Pinpoint the cell where the given text exists, returning its (x, y) midpoint coordinate. 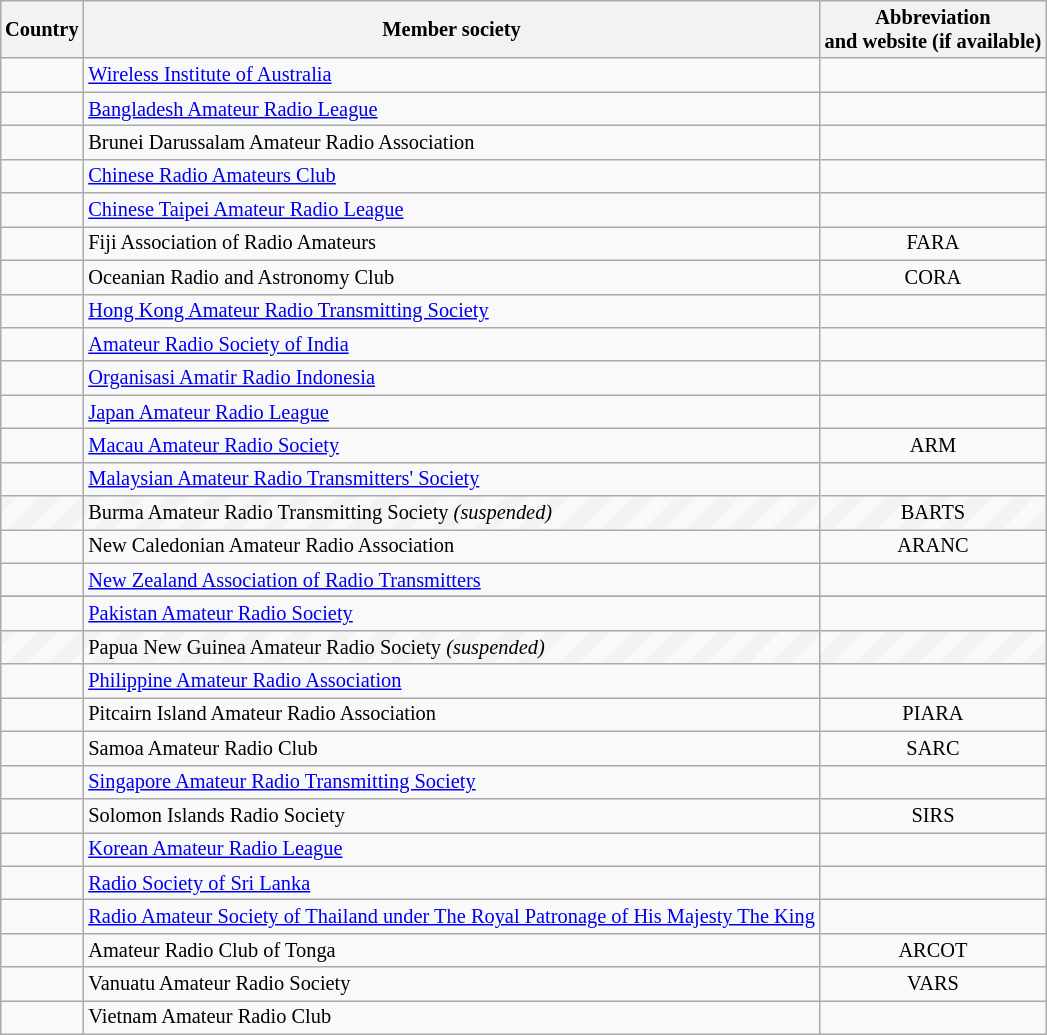
Pakistan Amateur Radio Society (451, 613)
SIRS (934, 815)
Solomon Islands Radio Society (451, 815)
CORA (934, 277)
Amateur Radio Club of Tonga (451, 950)
Organisasi Amatir Radio Indonesia (451, 378)
ARCOT (934, 950)
Abbreviationand website (if available) (934, 29)
Radio Society of Sri Lanka (451, 883)
PIARA (934, 714)
Singapore Amateur Radio Transmitting Society (451, 782)
Fiji Association of Radio Amateurs (451, 243)
Brunei Darussalam Amateur Radio Association (451, 142)
Amateur Radio Society of India (451, 344)
Philippine Amateur Radio Association (451, 681)
Wireless Institute of Australia (451, 75)
Papua New Guinea Amateur Radio Society (suspended) (451, 647)
Macau Amateur Radio Society (451, 445)
Member society (451, 29)
New Caledonian Amateur Radio Association (451, 546)
Vietnam Amateur Radio Club (451, 1017)
VARS (934, 984)
Bangladesh Amateur Radio League (451, 109)
BARTS (934, 513)
Japan Amateur Radio League (451, 412)
Chinese Taipei Amateur Radio League (451, 210)
Radio Amateur Society of Thailand under The Royal Patronage of His Majesty The King (451, 916)
Oceanian Radio and Astronomy Club (451, 277)
Hong Kong Amateur Radio Transmitting Society (451, 311)
SARC (934, 748)
Korean Amateur Radio League (451, 849)
Burma Amateur Radio Transmitting Society (suspended) (451, 513)
ARANC (934, 546)
Country (42, 29)
Chinese Radio Amateurs Club (451, 176)
Vanuatu Amateur Radio Society (451, 984)
FARA (934, 243)
Malaysian Amateur Radio Transmitters' Society (451, 479)
ARM (934, 445)
New Zealand Association of Radio Transmitters (451, 580)
Samoa Amateur Radio Club (451, 748)
Pitcairn Island Amateur Radio Association (451, 714)
